Find where the given text appears and provide that cell's center as [x, y] coordinate. 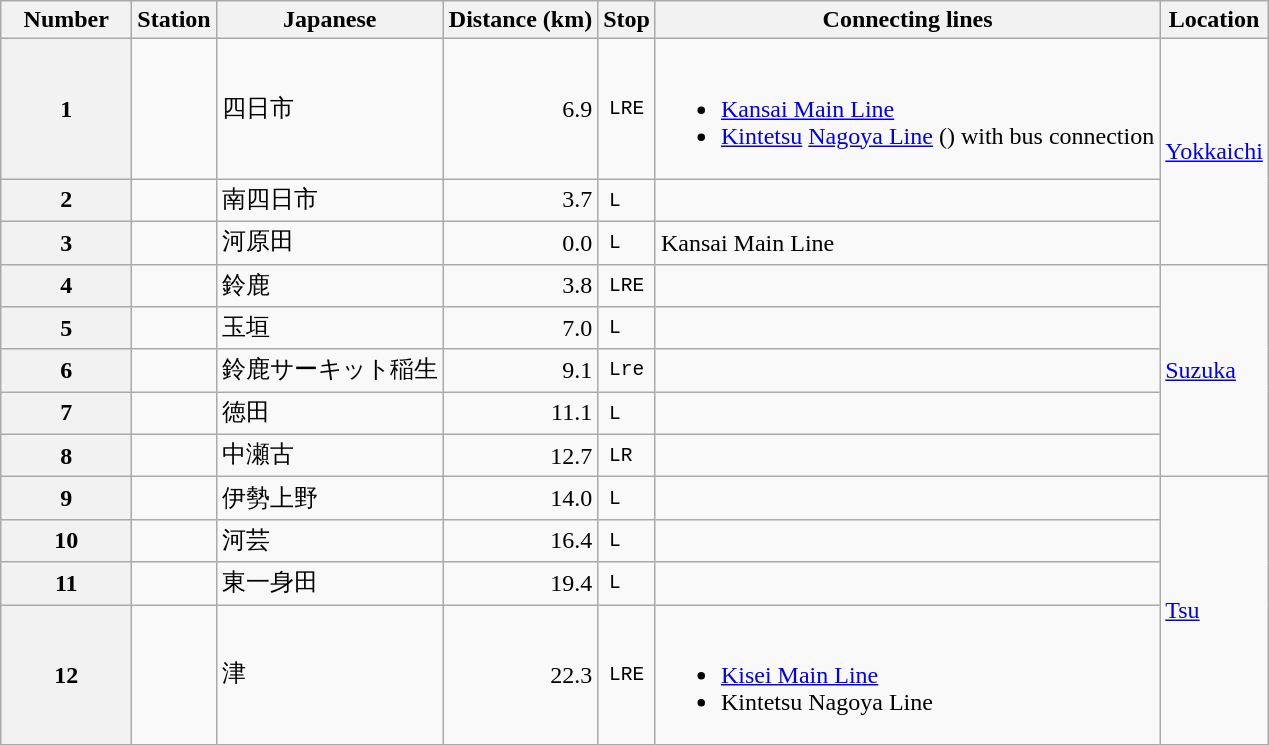
9.1 [520, 370]
Location [1214, 20]
Japanese [330, 20]
玉垣 [330, 328]
4 [66, 286]
Yokkaichi [1214, 152]
Lre [627, 370]
Connecting lines [907, 20]
Stop [627, 20]
中瀬古 [330, 456]
3 [66, 242]
LR [627, 456]
16.4 [520, 540]
12.7 [520, 456]
徳田 [330, 414]
Kisei Main LineKintetsu Nagoya Line [907, 674]
6 [66, 370]
伊勢上野 [330, 498]
四日市 [330, 109]
津 [330, 674]
Kansai Main Line [907, 242]
5 [66, 328]
Suzuka [1214, 370]
12 [66, 674]
南四日市 [330, 200]
Station [174, 20]
11.1 [520, 414]
河芸 [330, 540]
3.7 [520, 200]
鈴鹿 [330, 286]
Distance (km) [520, 20]
2 [66, 200]
Tsu [1214, 611]
14.0 [520, 498]
10 [66, 540]
3.8 [520, 286]
Kansai Main LineKintetsu Nagoya Line () with bus connection [907, 109]
7.0 [520, 328]
1 [66, 109]
7 [66, 414]
9 [66, 498]
鈴鹿サーキット稲生 [330, 370]
0.0 [520, 242]
8 [66, 456]
11 [66, 584]
Number [66, 20]
東一身田 [330, 584]
19.4 [520, 584]
6.9 [520, 109]
河原田 [330, 242]
22.3 [520, 674]
